For the text-containing cell, return its midpoint in (x, y) coordinate format. 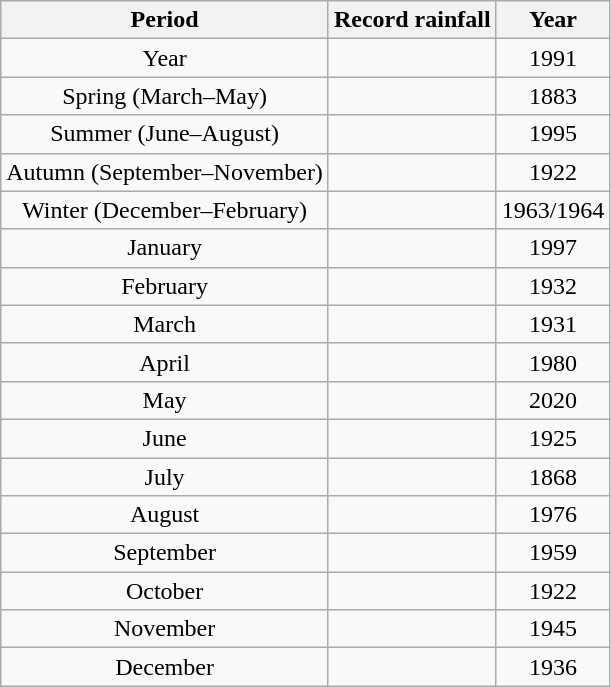
Spring (March–May) (165, 96)
1959 (553, 553)
1963/1964 (553, 210)
1883 (553, 96)
January (165, 248)
1997 (553, 248)
Period (165, 20)
1931 (553, 324)
April (165, 362)
1976 (553, 515)
1991 (553, 58)
1936 (553, 667)
August (165, 515)
November (165, 629)
May (165, 400)
July (165, 477)
February (165, 286)
December (165, 667)
Record rainfall (412, 20)
1945 (553, 629)
Autumn (September–November) (165, 172)
1980 (553, 362)
1925 (553, 438)
October (165, 591)
Summer (June–August) (165, 134)
Winter (December–February) (165, 210)
1868 (553, 477)
June (165, 438)
1932 (553, 286)
2020 (553, 400)
March (165, 324)
1995 (553, 134)
September (165, 553)
